Output the [X, Y] coordinate of the center of the cell containing the given text.  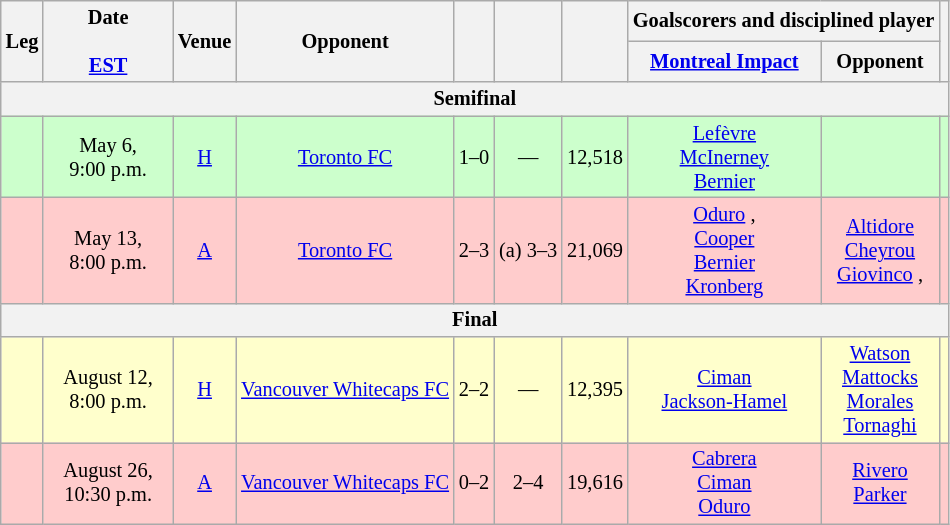
August 12, 8:00 p.m. [108, 390]
2–2 [474, 390]
Rivero Parker [880, 483]
Oduro , Cooper Bernier Kronberg [724, 250]
Watson Mattocks Morales Tornaghi [880, 390]
0–2 [474, 483]
Goalscorers and disciplined player [784, 20]
Ciman Jackson-Hamel [724, 390]
Leg [22, 41]
Cabrera Ciman Oduro [724, 483]
12,518 [595, 157]
Venue [204, 41]
12,395 [595, 390]
(a) 3–3 [528, 250]
Semifinal [475, 99]
Montreal Impact [724, 62]
2–3 [474, 250]
19,616 [595, 483]
August 26, 10:30 p.m. [108, 483]
DateEST [108, 41]
May 13, 8:00 p.m. [108, 250]
Final [475, 320]
1–0 [474, 157]
Altidore Cheyrou Giovinco , [880, 250]
May 6, 9:00 p.m. [108, 157]
21,069 [595, 250]
2–4 [528, 483]
Lefèvre McInerney Bernier [724, 157]
